Extract the (x, y) coordinate from the center of the cell holding the provided text.  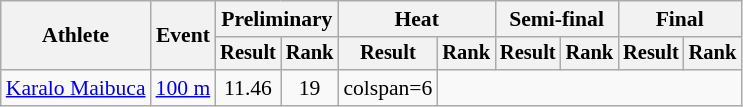
11.46 (248, 88)
Event (184, 36)
19 (310, 88)
Final (680, 19)
Heat (416, 19)
Karalo Maibuca (76, 88)
Semi-final (556, 19)
Athlete (76, 36)
Preliminary (276, 19)
colspan=6 (388, 88)
100 m (184, 88)
